Provide the (X, Y) coordinate of the cell's center where the given text is located.  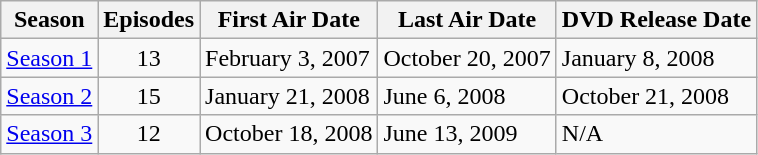
October 18, 2008 (289, 134)
12 (149, 134)
15 (149, 96)
October 20, 2007 (467, 58)
October 21, 2008 (656, 96)
Season 2 (50, 96)
Season (50, 20)
Episodes (149, 20)
Last Air Date (467, 20)
DVD Release Date (656, 20)
February 3, 2007 (289, 58)
Season 3 (50, 134)
January 8, 2008 (656, 58)
N/A (656, 134)
June 13, 2009 (467, 134)
June 6, 2008 (467, 96)
13 (149, 58)
Season 1 (50, 58)
January 21, 2008 (289, 96)
First Air Date (289, 20)
